Provide the [x, y] coordinate of the cell's center where the given text is located.  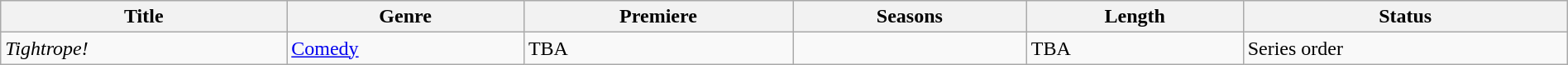
Comedy [405, 48]
Genre [405, 17]
Premiere [658, 17]
Series order [1405, 48]
Status [1405, 17]
Length [1135, 17]
Tightrope! [144, 48]
Seasons [910, 17]
Title [144, 17]
